Capture the cell that displays the provided text and extract its [x, y] central coordinate. 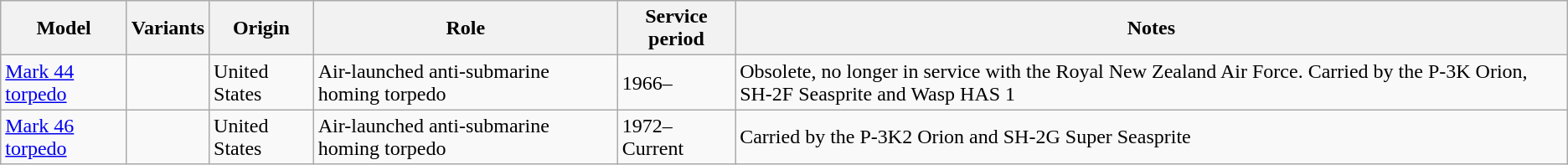
Model [64, 28]
Service period [676, 28]
Origin [261, 28]
Mark 44 torpedo [64, 82]
1966– [676, 82]
1972–Current [676, 137]
Variants [168, 28]
Obsolete, no longer in service with the Royal New Zealand Air Force. Carried by the P-3K Orion, SH-2F Seasprite and Wasp HAS 1 [1152, 82]
Carried by the P-3K2 Orion and SH-2G Super Seasprite [1152, 137]
Mark 46 torpedo [64, 137]
Notes [1152, 28]
Role [466, 28]
